For the text-containing cell, return its midpoint in [x, y] coordinate format. 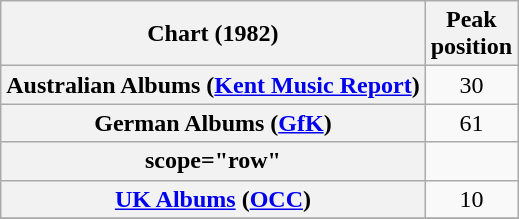
Chart (1982) [213, 34]
scope="row" [213, 161]
10 [471, 199]
30 [471, 85]
UK Albums (OCC) [213, 199]
Peakposition [471, 34]
German Albums (GfK) [213, 123]
Australian Albums (Kent Music Report) [213, 85]
61 [471, 123]
